From the cell containing the given text, extract its center point as [x, y] coordinate. 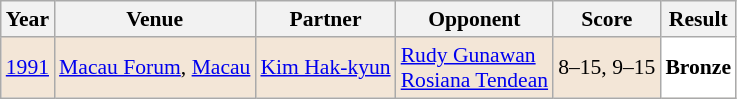
Score [606, 19]
Kim Hak-kyun [325, 68]
Bronze [698, 68]
Opponent [474, 19]
8–15, 9–15 [606, 68]
Partner [325, 19]
Venue [154, 19]
Year [28, 19]
Rudy Gunawan Rosiana Tendean [474, 68]
Macau Forum, Macau [154, 68]
1991 [28, 68]
Result [698, 19]
